For the text-containing cell, return its midpoint in (x, y) coordinate format. 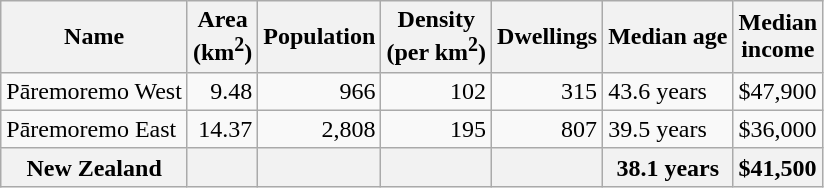
102 (436, 91)
966 (320, 91)
807 (548, 129)
$47,900 (778, 91)
Pāremoremo East (94, 129)
Pāremoremo West (94, 91)
2,808 (320, 129)
Medianincome (778, 37)
Population (320, 37)
195 (436, 129)
Density(per km2) (436, 37)
Median age (668, 37)
Dwellings (548, 37)
$41,500 (778, 167)
315 (548, 91)
Area(km2) (222, 37)
43.6 years (668, 91)
9.48 (222, 91)
38.1 years (668, 167)
$36,000 (778, 129)
New Zealand (94, 167)
39.5 years (668, 129)
14.37 (222, 129)
Name (94, 37)
